For the text-containing cell, return its midpoint in (X, Y) coordinate format. 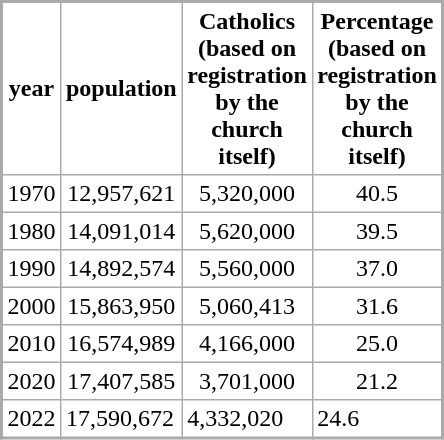
5,560,000 (247, 269)
17,590,672 (122, 419)
39.5 (378, 231)
1990 (32, 269)
Percentage (based on registration by the church itself) (378, 88)
population (122, 88)
12,957,621 (122, 194)
37.0 (378, 269)
21.2 (378, 381)
5,060,413 (247, 306)
17,407,585 (122, 381)
1980 (32, 231)
16,574,989 (122, 344)
40.5 (378, 194)
year (32, 88)
15,863,950 (122, 306)
4,166,000 (247, 344)
2022 (32, 419)
25.0 (378, 344)
5,620,000 (247, 231)
4,332,020 (247, 419)
24.6 (378, 419)
14,091,014 (122, 231)
14,892,574 (122, 269)
31.6 (378, 306)
5,320,000 (247, 194)
2020 (32, 381)
1970 (32, 194)
3,701,000 (247, 381)
2000 (32, 306)
2010 (32, 344)
Catholics (based on registration by the church itself) (247, 88)
